Locate the cell with the specified text and output its (x, y) center coordinate. 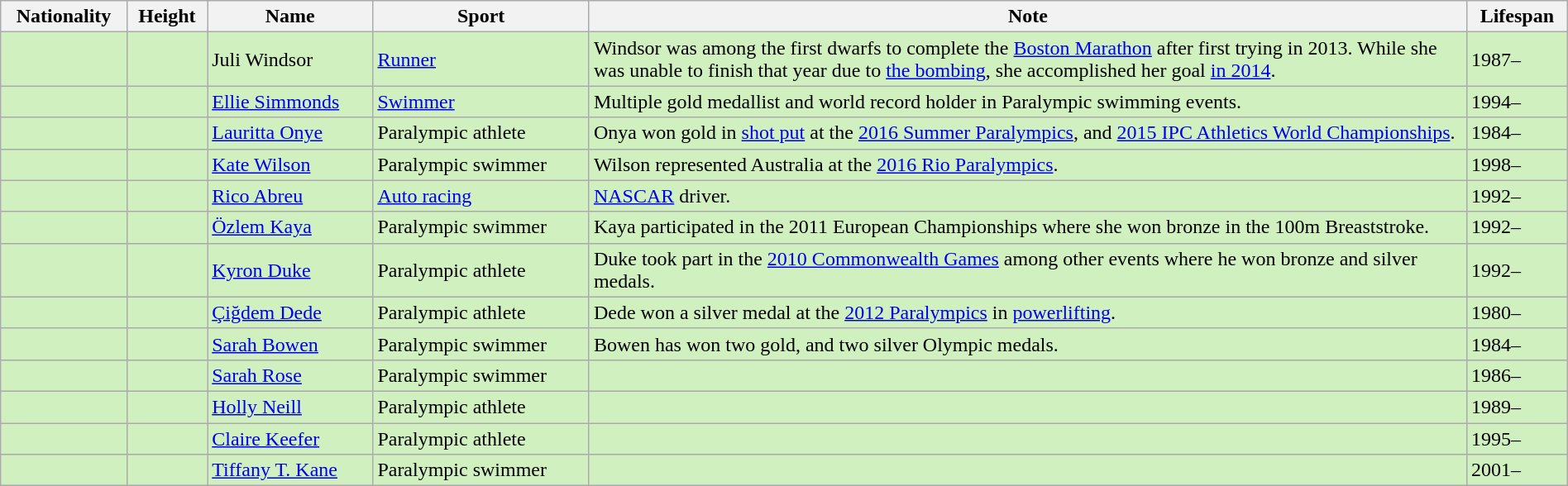
Rico Abreu (290, 196)
Dede won a silver medal at the 2012 Paralympics in powerlifting. (1027, 312)
1994– (1517, 102)
1986– (1517, 375)
Name (290, 17)
Sarah Rose (290, 375)
1987– (1517, 60)
1980– (1517, 312)
Lifespan (1517, 17)
Auto racing (481, 196)
Tiffany T. Kane (290, 470)
Sport (481, 17)
1989– (1517, 407)
Özlem Kaya (290, 227)
Kaya participated in the 2011 European Championships where she won bronze in the 100m Breaststroke. (1027, 227)
Ellie Simmonds (290, 102)
Claire Keefer (290, 439)
Nationality (64, 17)
Note (1027, 17)
1995– (1517, 439)
Bowen has won two gold, and two silver Olympic medals. (1027, 344)
Onya won gold in shot put at the 2016 Summer Paralympics, and 2015 IPC Athletics World Championships. (1027, 133)
2001– (1517, 470)
Multiple gold medallist and world record holder in Paralympic swimming events. (1027, 102)
Kate Wilson (290, 164)
Duke took part in the 2010 Commonwealth Games among other events where he won bronze and silver medals. (1027, 269)
Sarah Bowen (290, 344)
Juli Windsor (290, 60)
1998– (1517, 164)
NASCAR driver. (1027, 196)
Holly Neill (290, 407)
Kyron Duke (290, 269)
Wilson represented Australia at the 2016 Rio Paralympics. (1027, 164)
Runner (481, 60)
Lauritta Onye (290, 133)
Çiğdem Dede (290, 312)
Swimmer (481, 102)
Height (167, 17)
